Pinpoint the cell where the given text exists, returning its (X, Y) midpoint coordinate. 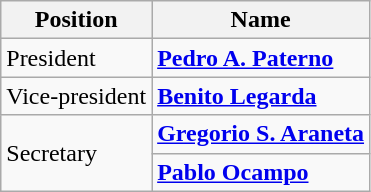
Vice-president (76, 96)
Pablo Ocampo (261, 172)
Benito Legarda (261, 96)
Gregorio S. Araneta (261, 134)
President (76, 58)
Position (76, 20)
Pedro A. Paterno (261, 58)
Name (261, 20)
Secretary (76, 153)
